Search for the cell housing the specified text and yield its (X, Y) center coordinate. 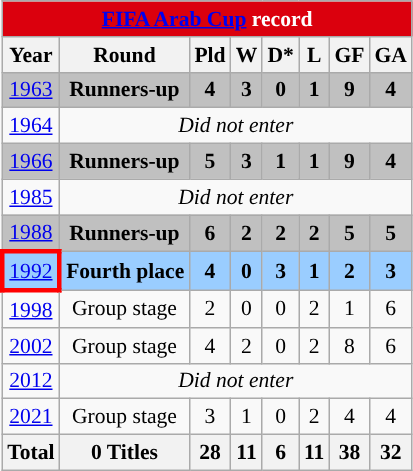
Round (125, 55)
1966 (30, 162)
GA (392, 55)
38 (349, 453)
GF (349, 55)
Pld (210, 55)
2012 (30, 381)
2002 (30, 346)
1963 (30, 90)
Fourth place (125, 272)
32 (392, 453)
1988 (30, 234)
0 Titles (125, 453)
2021 (30, 417)
L (314, 55)
8 (349, 346)
D* (280, 55)
FIFA Arab Cup record (207, 19)
W (247, 55)
1964 (30, 126)
Total (30, 453)
Year (30, 55)
1992 (30, 272)
28 (210, 453)
1985 (30, 197)
1998 (30, 310)
